Extract the [X, Y] coordinate from the center of the cell holding the provided text.  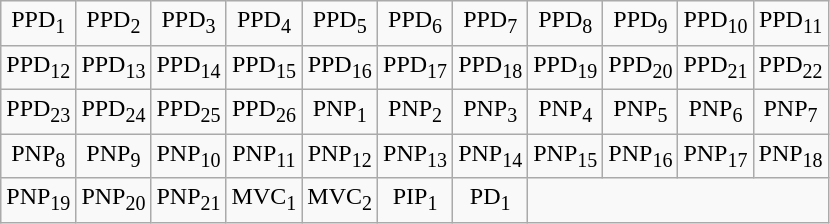
PPD16 [340, 67]
PNP13 [416, 156]
PPD7 [490, 23]
PPD4 [264, 23]
PPD11 [790, 23]
PPD22 [790, 67]
PNP21 [188, 200]
PNP19 [38, 200]
PNP3 [490, 111]
PD1 [490, 200]
PPD19 [566, 67]
PNP18 [790, 156]
PPD12 [38, 67]
PNP1 [340, 111]
PPD23 [38, 111]
PNP17 [716, 156]
PNP8 [38, 156]
PPD21 [716, 67]
PPD17 [416, 67]
PNP12 [340, 156]
PNP9 [114, 156]
PPD25 [188, 111]
MVC1 [264, 200]
PIP1 [416, 200]
PPD14 [188, 67]
PPD8 [566, 23]
PPD24 [114, 111]
PPD18 [490, 67]
PPD1 [38, 23]
PNP7 [790, 111]
PPD9 [640, 23]
PPD10 [716, 23]
PNP16 [640, 156]
PPD13 [114, 67]
PPD15 [264, 67]
PNP20 [114, 200]
PPD5 [340, 23]
PPD26 [264, 111]
PPD3 [188, 23]
PNP2 [416, 111]
PNP14 [490, 156]
PNP4 [566, 111]
PNP5 [640, 111]
PPD2 [114, 23]
PNP6 [716, 111]
PNP11 [264, 156]
PPD6 [416, 23]
PNP15 [566, 156]
PNP10 [188, 156]
PPD20 [640, 67]
MVC2 [340, 200]
